Pinpoint the cell where the given text exists, returning its (X, Y) midpoint coordinate. 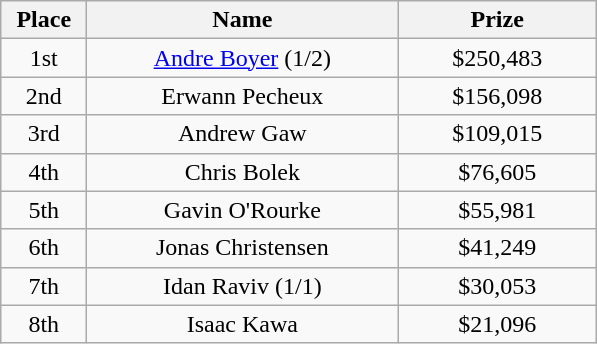
Andrew Gaw (242, 134)
$41,249 (498, 248)
$156,098 (498, 96)
Idan Raviv (1/1) (242, 286)
Name (242, 20)
$250,483 (498, 58)
1st (44, 58)
$30,053 (498, 286)
Gavin O'Rourke (242, 210)
Prize (498, 20)
Andre Boyer (1/2) (242, 58)
5th (44, 210)
4th (44, 172)
Chris Bolek (242, 172)
$21,096 (498, 324)
7th (44, 286)
Place (44, 20)
$55,981 (498, 210)
$76,605 (498, 172)
8th (44, 324)
Erwann Pecheux (242, 96)
Jonas Christensen (242, 248)
2nd (44, 96)
Isaac Kawa (242, 324)
6th (44, 248)
$109,015 (498, 134)
3rd (44, 134)
